Pinpoint the cell where the given text exists, returning its [x, y] midpoint coordinate. 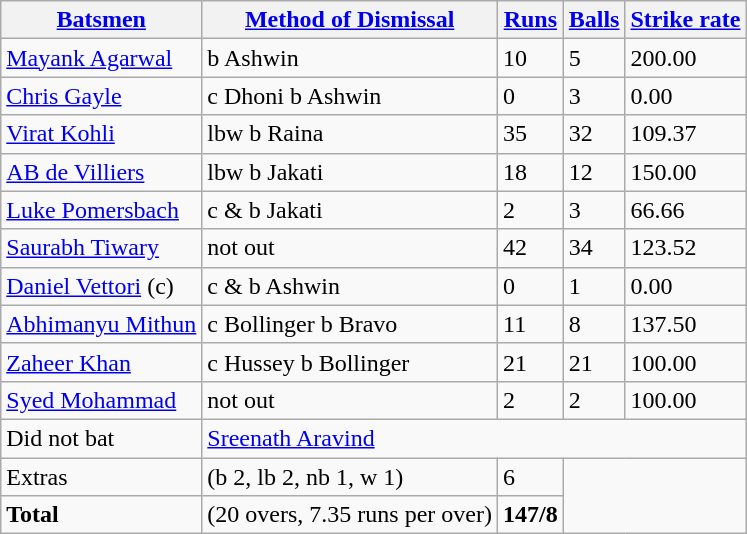
137.50 [686, 324]
Total [102, 515]
Sreenath Aravind [474, 438]
123.52 [686, 248]
Syed Mohammad [102, 400]
Daniel Vettori (c) [102, 286]
66.66 [686, 210]
Extras [102, 477]
1 [594, 286]
Runs [530, 20]
Batsmen [102, 20]
(b 2, lb 2, nb 1, w 1) [350, 477]
c & b Jakati [350, 210]
8 [594, 324]
18 [530, 172]
11 [530, 324]
Zaheer Khan [102, 362]
34 [594, 248]
Luke Pomersbach [102, 210]
lbw b Raina [350, 134]
c Hussey b Bollinger [350, 362]
(20 overs, 7.35 runs per over) [350, 515]
Mayank Agarwal [102, 58]
c Dhoni b Ashwin [350, 96]
Method of Dismissal [350, 20]
32 [594, 134]
42 [530, 248]
lbw b Jakati [350, 172]
200.00 [686, 58]
b Ashwin [350, 58]
Chris Gayle [102, 96]
12 [594, 172]
5 [594, 58]
109.37 [686, 134]
Abhimanyu Mithun [102, 324]
Virat Kohli [102, 134]
c & b Ashwin [350, 286]
Saurabh Tiwary [102, 248]
147/8 [530, 515]
c Bollinger b Bravo [350, 324]
AB de Villiers [102, 172]
Did not bat [102, 438]
10 [530, 58]
35 [530, 134]
6 [530, 477]
150.00 [686, 172]
Strike rate [686, 20]
Balls [594, 20]
